Return (x, y) of the center of cell containing provided text 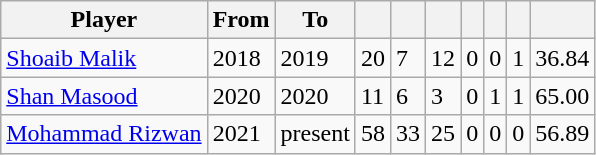
65.00 (562, 96)
11 (372, 96)
7 (408, 58)
33 (408, 134)
25 (444, 134)
36.84 (562, 58)
present (315, 134)
Shan Masood (104, 96)
From (241, 20)
58 (372, 134)
56.89 (562, 134)
2018 (241, 58)
Player (104, 20)
To (315, 20)
12 (444, 58)
Mohammad Rizwan (104, 134)
20 (372, 58)
2019 (315, 58)
6 (408, 96)
2021 (241, 134)
3 (444, 96)
Shoaib Malik (104, 58)
